Locate the cell with the specified text and output its [x, y] center coordinate. 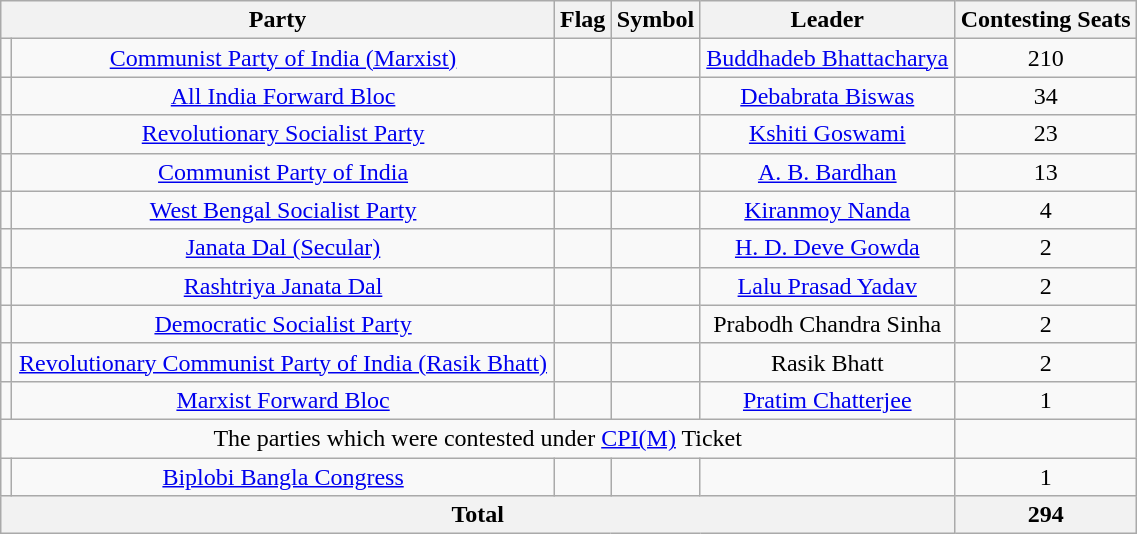
Biplobi Bangla Congress [283, 477]
A. B. Bardhan [828, 172]
Rasik Bhatt [828, 362]
Contesting Seats [1046, 20]
Revolutionary Communist Party of India (Rasik Bhatt) [283, 362]
Kshiti Goswami [828, 134]
Pratim Chatterjee [828, 400]
The parties which were contested under CPI(M) Ticket [478, 438]
West Bengal Socialist Party [283, 210]
294 [1046, 515]
Party [278, 20]
Buddhadeb Bhattacharya [828, 58]
Communist Party of India (Marxist) [283, 58]
4 [1046, 210]
Rashtriya Janata Dal [283, 286]
13 [1046, 172]
Flag [582, 20]
23 [1046, 134]
Prabodh Chandra Sinha [828, 324]
Democratic Socialist Party [283, 324]
All India Forward Bloc [283, 96]
Symbol [656, 20]
210 [1046, 58]
Revolutionary Socialist Party [283, 134]
Marxist Forward Bloc [283, 400]
34 [1046, 96]
Kiranmoy Nanda [828, 210]
Communist Party of India [283, 172]
Janata Dal (Secular) [283, 248]
Leader [828, 20]
H. D. Deve Gowda [828, 248]
Lalu Prasad Yadav [828, 286]
Debabrata Biswas [828, 96]
Total [478, 515]
